Identify which cell holds the provided text, then report its (X, Y) central coordinate. 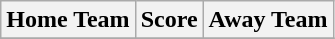
Score (169, 20)
Home Team (68, 20)
Away Team (268, 20)
